Detect which cell encompasses the target text, then output its (X, Y) center coordinate. 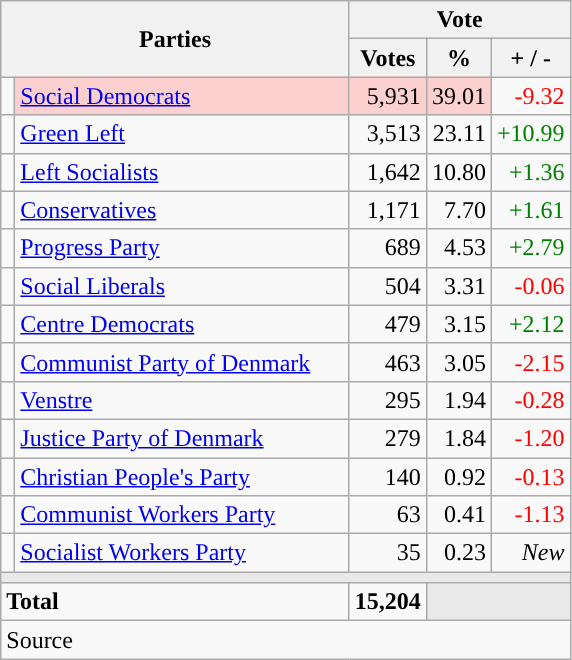
+1.61 (530, 210)
+ / - (530, 58)
7.70 (458, 210)
3,513 (388, 134)
479 (388, 324)
1,171 (388, 210)
New (530, 553)
-0.13 (530, 477)
-9.32 (530, 96)
Christian People's Party (182, 477)
5,931 (388, 96)
689 (388, 248)
63 (388, 515)
% (458, 58)
463 (388, 362)
15,204 (388, 602)
3.05 (458, 362)
Progress Party (182, 248)
35 (388, 553)
Parties (176, 39)
1.94 (458, 400)
140 (388, 477)
Social Democrats (182, 96)
Green Left (182, 134)
-0.28 (530, 400)
504 (388, 286)
-1.13 (530, 515)
4.53 (458, 248)
1.84 (458, 438)
Social Liberals (182, 286)
-2.15 (530, 362)
+2.79 (530, 248)
Conservatives (182, 210)
0.41 (458, 515)
-1.20 (530, 438)
Justice Party of Denmark (182, 438)
1,642 (388, 172)
Total (176, 602)
3.15 (458, 324)
279 (388, 438)
0.92 (458, 477)
3.31 (458, 286)
+2.12 (530, 324)
295 (388, 400)
Left Socialists (182, 172)
0.23 (458, 553)
+1.36 (530, 172)
Centre Democrats (182, 324)
Communist Party of Denmark (182, 362)
39.01 (458, 96)
Socialist Workers Party (182, 553)
Votes (388, 58)
Vote (460, 20)
23.11 (458, 134)
Source (286, 640)
Communist Workers Party (182, 515)
+10.99 (530, 134)
10.80 (458, 172)
Venstre (182, 400)
-0.06 (530, 286)
